Capture the cell that displays the provided text and extract its (X, Y) central coordinate. 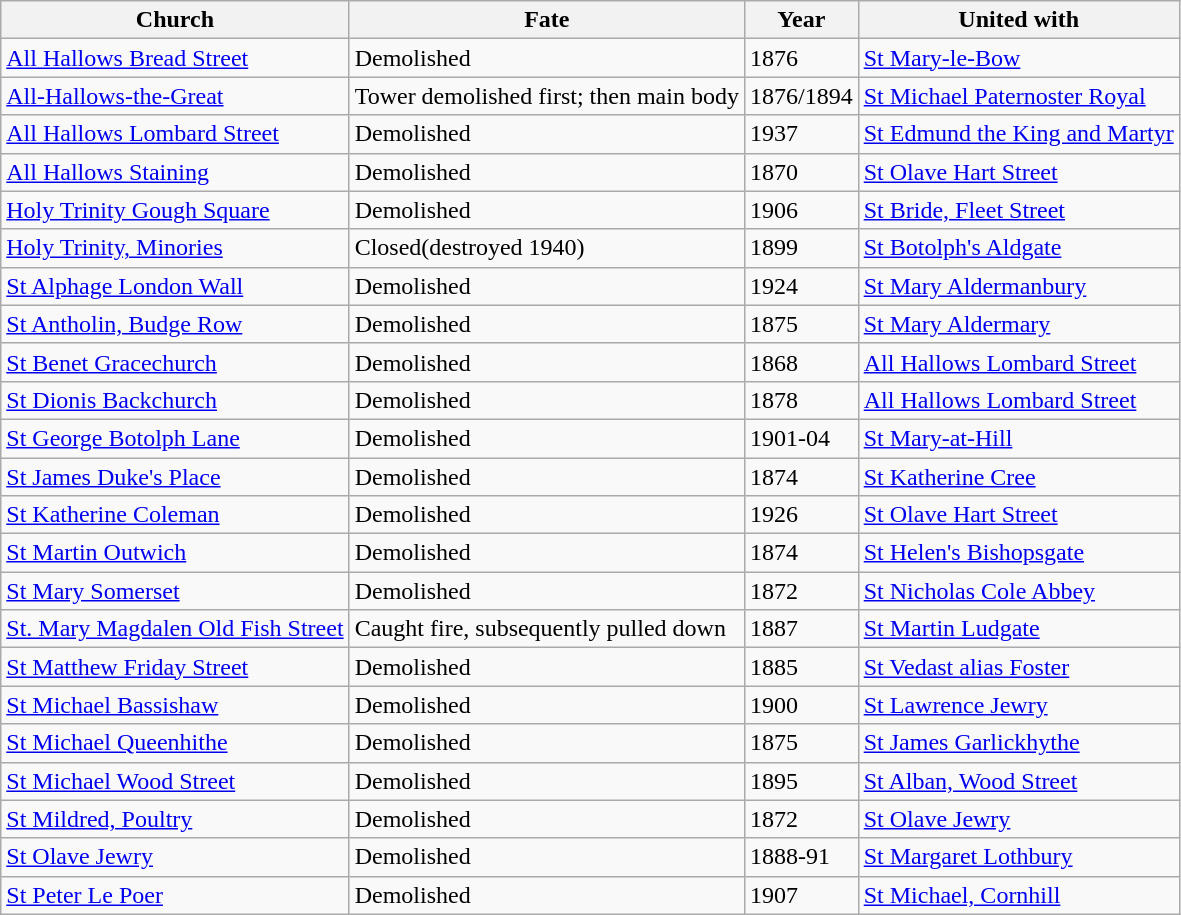
1878 (801, 400)
1937 (801, 134)
All Hallows Staining (175, 172)
St Michael Wood Street (175, 781)
St Lawrence Jewry (1018, 705)
St Nicholas Cole Abbey (1018, 591)
St Vedast alias Foster (1018, 667)
1895 (801, 781)
St Mary-at-Hill (1018, 438)
St James Duke's Place (175, 477)
St James Garlickhythe (1018, 743)
St Katherine Coleman (175, 515)
1926 (801, 515)
St Mary Aldermary (1018, 324)
St Dionis Backchurch (175, 400)
St George Botolph Lane (175, 438)
Year (801, 20)
1906 (801, 210)
Fate (546, 20)
1876/1894 (801, 96)
St Martin Outwich (175, 553)
St Antholin, Budge Row (175, 324)
1887 (801, 629)
1870 (801, 172)
St Mary Somerset (175, 591)
St Alphage London Wall (175, 286)
All-Hallows-the-Great (175, 96)
St Michael, Cornhill (1018, 895)
St Mildred, Poultry (175, 819)
St Mary Aldermanbury (1018, 286)
All Hallows Bread Street (175, 58)
Church (175, 20)
Closed(destroyed 1940) (546, 248)
1868 (801, 362)
St Helen's Bishopsgate (1018, 553)
St Katherine Cree (1018, 477)
St Margaret Lothbury (1018, 857)
St. Mary Magdalen Old Fish Street (175, 629)
St Peter Le Poer (175, 895)
1876 (801, 58)
1885 (801, 667)
1888-91 (801, 857)
St Bride, Fleet Street (1018, 210)
St Matthew Friday Street (175, 667)
1907 (801, 895)
1900 (801, 705)
St Benet Gracechurch (175, 362)
1924 (801, 286)
United with (1018, 20)
1899 (801, 248)
Tower demolished first; then main body (546, 96)
Caught fire, subsequently pulled down (546, 629)
St Michael Queenhithe (175, 743)
1901-04 (801, 438)
St Michael Bassishaw (175, 705)
St Alban, Wood Street (1018, 781)
St Botolph's Aldgate (1018, 248)
St Martin Ludgate (1018, 629)
St Edmund the King and Martyr (1018, 134)
St Mary-le-Bow (1018, 58)
St Michael Paternoster Royal (1018, 96)
Holy Trinity, Minories (175, 248)
Holy Trinity Gough Square (175, 210)
